Determine the [X, Y] coordinate at the center of the cell enclosing the given text.  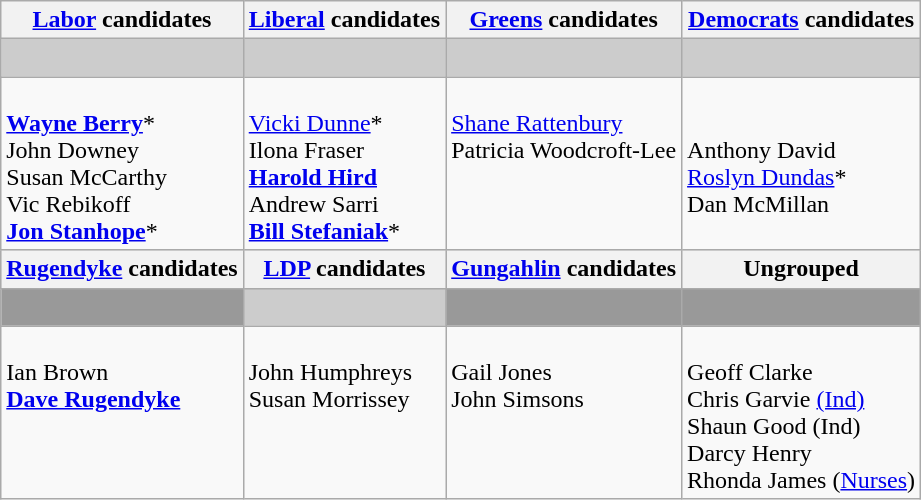
Ungrouped [802, 269]
LDP candidates [344, 269]
Geoff Clarke Chris Garvie (Ind) Shaun Good (Ind) Darcy Henry Rhonda James (Nurses) [802, 412]
Shane Rattenbury Patricia Woodcroft-Lee [564, 164]
Vicki Dunne* Ilona Fraser Harold Hird Andrew Sarri Bill Stefaniak* [344, 164]
Labor candidates [122, 20]
Ian Brown Dave Rugendyke [122, 412]
Wayne Berry* John Downey Susan McCarthy Vic Rebikoff Jon Stanhope* [122, 164]
Democrats candidates [802, 20]
Greens candidates [564, 20]
Anthony David Roslyn Dundas* Dan McMillan [802, 164]
Liberal candidates [344, 20]
Rugendyke candidates [122, 269]
Gungahlin candidates [564, 269]
Gail Jones John Simsons [564, 412]
John Humphreys Susan Morrissey [344, 412]
